Provide the [X, Y] coordinate of the cell's center where the given text is located.  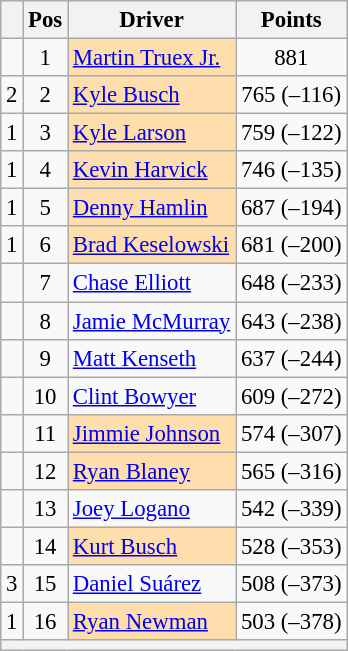
765 (–116) [292, 95]
15 [46, 584]
542 (–339) [292, 509]
503 (–378) [292, 621]
Ryan Blaney [152, 471]
Joey Logano [152, 509]
Chase Elliott [152, 283]
Matt Kenseth [152, 358]
Driver [152, 20]
Daniel Suárez [152, 584]
648 (–233) [292, 283]
10 [46, 396]
609 (–272) [292, 396]
746 (–135) [292, 170]
12 [46, 471]
881 [292, 58]
Jamie McMurray [152, 321]
Ryan Newman [152, 621]
528 (–353) [292, 546]
681 (–200) [292, 245]
9 [46, 358]
14 [46, 546]
13 [46, 509]
16 [46, 621]
4 [46, 170]
574 (–307) [292, 433]
Kurt Busch [152, 546]
643 (–238) [292, 321]
Jimmie Johnson [152, 433]
759 (–122) [292, 133]
508 (–373) [292, 584]
Kyle Larson [152, 133]
687 (–194) [292, 208]
637 (–244) [292, 358]
Points [292, 20]
Clint Bowyer [152, 396]
Kevin Harvick [152, 170]
Pos [46, 20]
11 [46, 433]
Brad Keselowski [152, 245]
Martin Truex Jr. [152, 58]
565 (–316) [292, 471]
6 [46, 245]
7 [46, 283]
8 [46, 321]
Denny Hamlin [152, 208]
Kyle Busch [152, 95]
5 [46, 208]
